Capture the cell that displays the provided text and extract its (x, y) central coordinate. 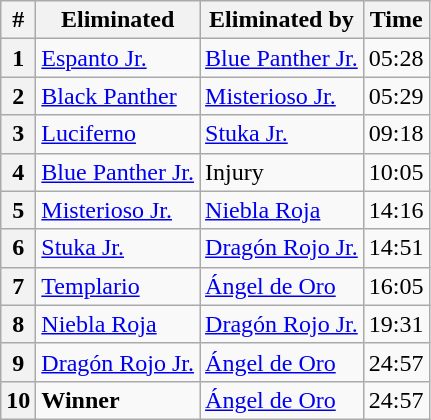
09:18 (396, 134)
4 (18, 172)
14:51 (396, 248)
Templario (118, 286)
10 (18, 400)
Eliminated by (282, 20)
Black Panther (118, 96)
8 (18, 324)
05:29 (396, 96)
3 (18, 134)
Time (396, 20)
9 (18, 362)
Eliminated (118, 20)
2 (18, 96)
14:16 (396, 210)
Winner (118, 400)
05:28 (396, 58)
Luciferno (118, 134)
7 (18, 286)
10:05 (396, 172)
1 (18, 58)
5 (18, 210)
16:05 (396, 286)
Injury (282, 172)
19:31 (396, 324)
6 (18, 248)
# (18, 20)
Espanto Jr. (118, 58)
